Return [x, y] of the center of cell containing provided text 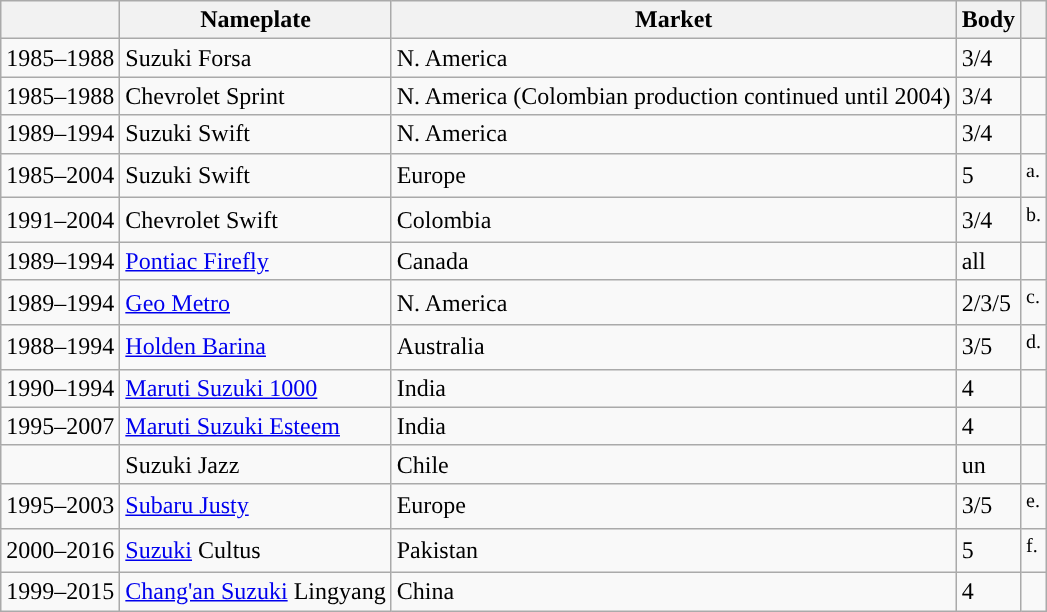
Subaru Justy [256, 506]
f. [1034, 550]
d. [1034, 348]
Suzuki Forsa [256, 58]
e. [1034, 506]
Suzuki Cultus [256, 550]
Pontiac Firefly [256, 261]
1999–2015 [60, 592]
China [674, 592]
2000–2016 [60, 550]
1988–1994 [60, 348]
Maruti Suzuki 1000 [256, 388]
Market [674, 20]
un [988, 464]
2/3/5 [988, 302]
a. [1034, 176]
Pakistan [674, 550]
N. America (Colombian production continued until 2004) [674, 96]
1991–2004 [60, 220]
Colombia [674, 220]
1990–1994 [60, 388]
Suzuki Jazz [256, 464]
c. [1034, 302]
Holden Barina [256, 348]
1985–2004 [60, 176]
Maruti Suzuki Esteem [256, 426]
Chile [674, 464]
Australia [674, 348]
Geo Metro [256, 302]
all [988, 261]
1995–2003 [60, 506]
Chang'an Suzuki Lingyang [256, 592]
b. [1034, 220]
Chevrolet Sprint [256, 96]
1995–2007 [60, 426]
Body [988, 20]
Chevrolet Swift [256, 220]
Canada [674, 261]
Nameplate [256, 20]
